Search for the cell housing the specified text and yield its [x, y] center coordinate. 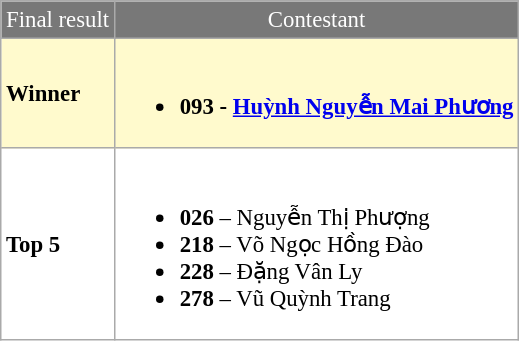
Final result [58, 20]
026 – Nguyễn Thị Phượng218 – Võ Ngọc Hồng Đào228 – Đặng Vân Ly278 – Vũ Quỳnh Trang [316, 244]
Winner [58, 93]
Contestant [316, 20]
093 - Huỳnh Nguyễn Mai Phương [316, 93]
Top 5 [58, 244]
